Detect which cell encompasses the target text, then output its [x, y] center coordinate. 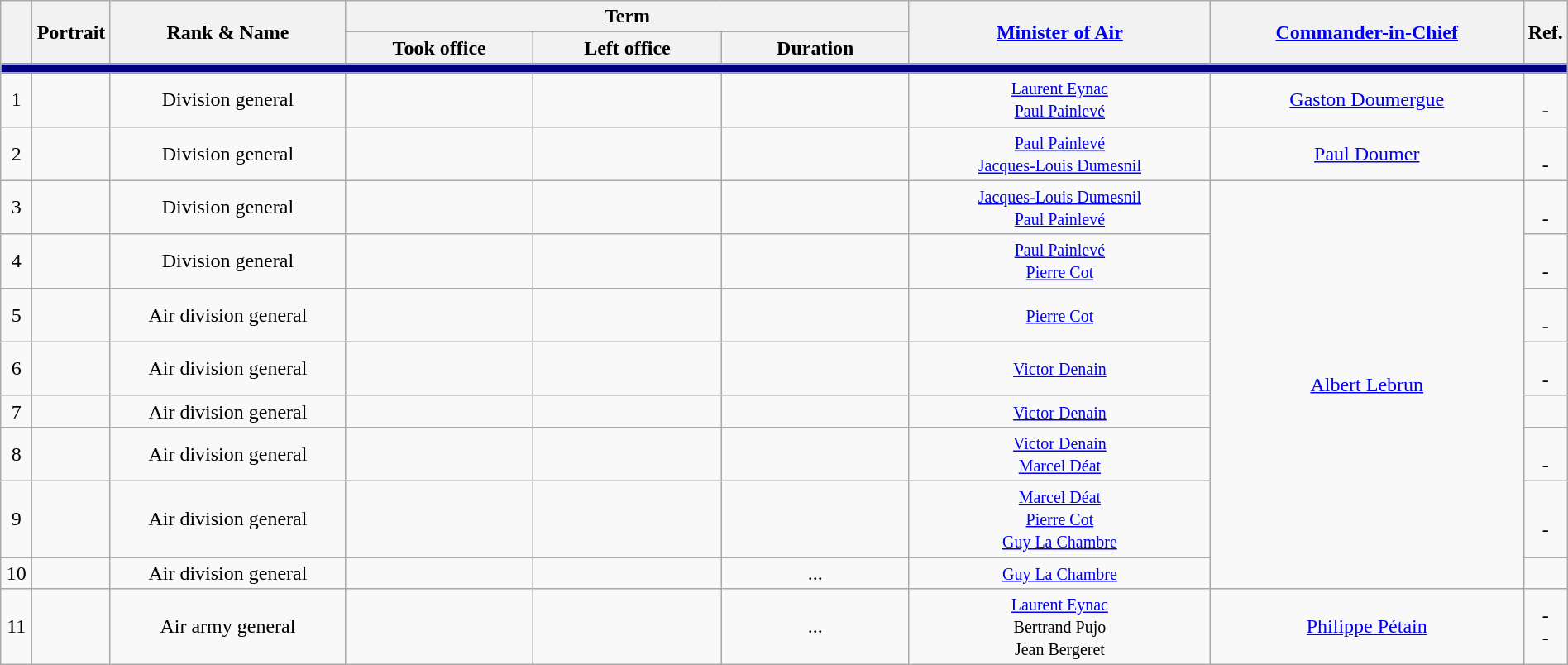
Portrait [71, 32]
Commander-in-Chief [1366, 32]
2 [17, 154]
Took office [438, 48]
Philippe Pétain [1366, 627]
Term [627, 17]
Marcel DéatPierre CotGuy La Chambre [1059, 519]
8 [17, 453]
5 [17, 314]
Left office [627, 48]
Gaston Doumergue [1366, 99]
10 [17, 573]
Laurent EynacPaul Painlevé [1059, 99]
Pierre Cot [1059, 314]
4 [17, 261]
Albert Lebrun [1366, 385]
Air army general [227, 627]
3 [17, 207]
Ref. [1545, 32]
Victor DenainMarcel Déat [1059, 453]
Paul Doumer [1366, 154]
Rank & Name [227, 32]
9 [17, 519]
Jacques-Louis DumesnilPaul Painlevé [1059, 207]
Minister of Air [1059, 32]
Duration [815, 48]
Guy La Chambre [1059, 573]
11 [17, 627]
7 [17, 411]
Paul PainlevéPierre Cot [1059, 261]
Laurent EynacBertrand PujoJean Bergeret [1059, 627]
6 [17, 369]
Paul PainlevéJacques-Louis Dumesnil [1059, 154]
1 [17, 99]
-- [1545, 627]
